Provide the [X, Y] coordinate of the cell's center where the given text is located.  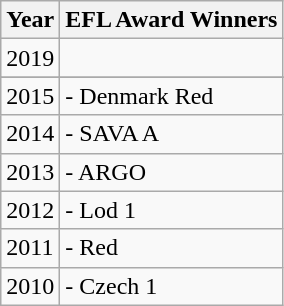
- ARGO [172, 172]
2015 [30, 96]
2019 [30, 58]
2011 [30, 248]
2010 [30, 286]
- Red [172, 248]
- Czech 1 [172, 286]
- Lod 1 [172, 210]
2013 [30, 172]
EFL Award Winners [172, 20]
- SAVA A [172, 134]
2012 [30, 210]
- Denmark Red [172, 96]
Year [30, 20]
2014 [30, 134]
